Search for the cell housing the specified text and yield its (x, y) center coordinate. 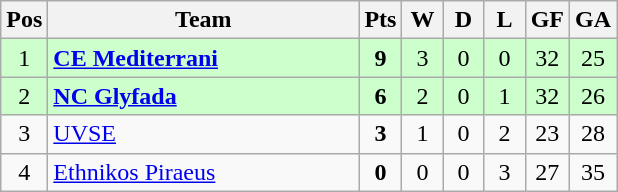
W (422, 20)
27 (547, 172)
Pts (380, 20)
UVSE (204, 134)
Team (204, 20)
Pos (24, 20)
CE Mediterrani (204, 58)
6 (380, 96)
GF (547, 20)
26 (594, 96)
4 (24, 172)
NC Glyfada (204, 96)
23 (547, 134)
GA (594, 20)
D (464, 20)
L (504, 20)
Ethnikos Piraeus (204, 172)
25 (594, 58)
9 (380, 58)
35 (594, 172)
28 (594, 134)
